Output the [X, Y] coordinate of the center of the cell containing the given text.  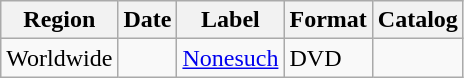
Label [230, 20]
DVD [328, 58]
Nonesuch [230, 58]
Catalog [418, 20]
Format [328, 20]
Worldwide [60, 58]
Date [148, 20]
Region [60, 20]
